Extract the (x, y) coordinate from the center of the cell holding the provided text.  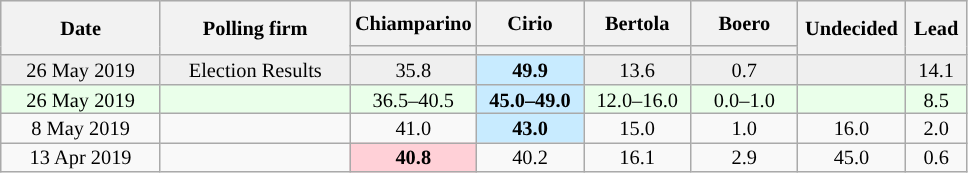
35.8 (413, 70)
14.1 (936, 70)
2.9 (744, 156)
8 May 2019 (81, 128)
16.0 (852, 128)
Bertola (638, 22)
1.0 (744, 128)
13.6 (638, 70)
Boero (744, 22)
16.1 (638, 156)
Election Results (255, 70)
41.0 (413, 128)
0.7 (744, 70)
Polling firm (255, 28)
49.9 (530, 70)
40.8 (413, 156)
12.0–16.0 (638, 98)
45.0 (852, 156)
40.2 (530, 156)
36.5–40.5 (413, 98)
0.6 (936, 156)
13 Apr 2019 (81, 156)
43.0 (530, 128)
45.0–49.0 (530, 98)
Undecided (852, 28)
0.0–1.0 (744, 98)
Chiamparino (413, 22)
15.0 (638, 128)
2.0 (936, 128)
Cirio (530, 22)
Lead (936, 28)
Date (81, 28)
8.5 (936, 98)
